Provide the [x, y] coordinate of the cell's center where the given text is located.  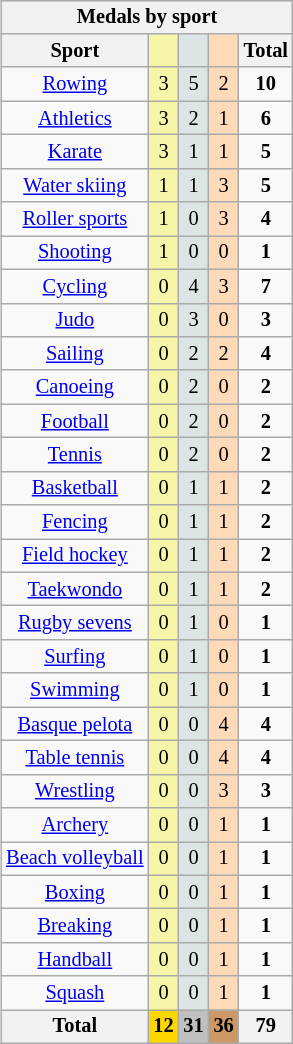
Beach volleyball [74, 859]
31 [194, 1027]
Field hockey [74, 556]
Fencing [74, 522]
79 [266, 1027]
Karate [74, 152]
Breaking [74, 926]
10 [266, 84]
Roller sports [74, 219]
Basque pelota [74, 724]
Handball [74, 960]
Cycling [74, 286]
36 [224, 1027]
Taekwondo [74, 589]
Judo [74, 320]
12 [163, 1027]
6 [266, 118]
Swimming [74, 690]
Rugby sevens [74, 623]
Sailing [74, 354]
Boxing [74, 892]
Athletics [74, 118]
Surfing [74, 657]
Water skiing [74, 185]
Shooting [74, 253]
Canoeing [74, 387]
Medals by sport [147, 17]
Archery [74, 825]
Sport [74, 51]
Wrestling [74, 791]
7 [266, 286]
Table tennis [74, 758]
Squash [74, 993]
Rowing [74, 84]
Football [74, 421]
Basketball [74, 488]
Tennis [74, 455]
